Locate the cell with the specified text and output its [x, y] center coordinate. 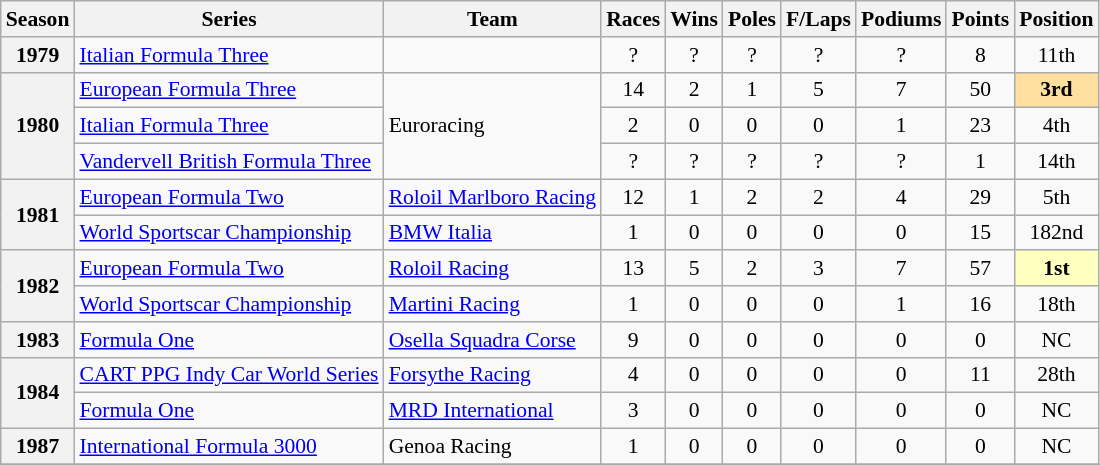
European Formula Three [228, 90]
12 [633, 197]
1st [1056, 269]
15 [980, 233]
Martini Racing [493, 304]
Vandervell British Formula Three [228, 162]
MRD International [493, 411]
Poles [752, 19]
Wins [694, 19]
Races [633, 19]
Season [38, 19]
1984 [38, 392]
1982 [38, 286]
18th [1056, 304]
Podiums [902, 19]
14th [1056, 162]
Forsythe Racing [493, 375]
8 [980, 55]
1983 [38, 340]
Team [493, 19]
1980 [38, 126]
50 [980, 90]
Genoa Racing [493, 447]
11th [1056, 55]
1987 [38, 447]
Series [228, 19]
International Formula 3000 [228, 447]
57 [980, 269]
CART PPG Indy Car World Series [228, 375]
29 [980, 197]
Points [980, 19]
BMW Italia [493, 233]
14 [633, 90]
9 [633, 340]
11 [980, 375]
16 [980, 304]
23 [980, 126]
182nd [1056, 233]
F/Laps [818, 19]
5th [1056, 197]
13 [633, 269]
28th [1056, 375]
Euroracing [493, 126]
1979 [38, 55]
1981 [38, 214]
Roloil Marlboro Racing [493, 197]
Roloil Racing [493, 269]
Osella Squadra Corse [493, 340]
4th [1056, 126]
Position [1056, 19]
3rd [1056, 90]
